Return the [x, y] coordinate for the center point of the cell that contains the specified text.  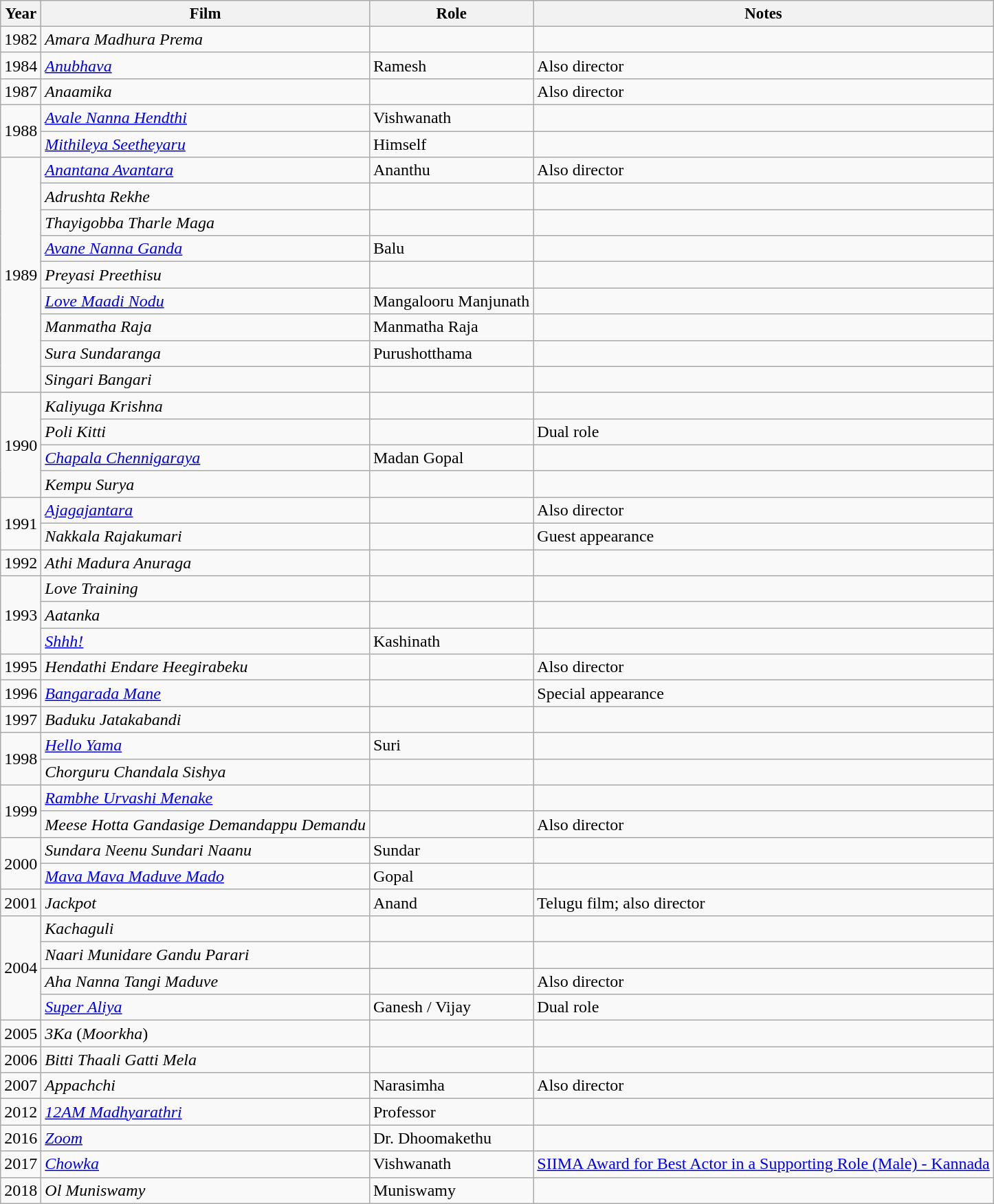
Mava Mava Maduve Mado [206, 876]
Avale Nanna Hendthi [206, 118]
Love Training [206, 589]
Notes [763, 14]
Film [206, 14]
1987 [21, 91]
Love Maadi Nodu [206, 301]
2016 [21, 1138]
Ajagajantara [206, 510]
Adrushta Rekhe [206, 197]
Guest appearance [763, 537]
Madan Gopal [451, 458]
Sura Sundaranga [206, 353]
1989 [21, 275]
1997 [21, 720]
Thayigobba Tharle Maga [206, 223]
Kachaguli [206, 928]
1992 [21, 563]
Bitti Thaali Gatti Mela [206, 1060]
Shhh! [206, 641]
1982 [21, 39]
Suri [451, 746]
Mithileya Seetheyaru [206, 144]
Chowka [206, 1164]
12AM Madhyarathri [206, 1112]
Gopal [451, 876]
1993 [21, 615]
Hendathi Endare Heegirabeku [206, 667]
2004 [21, 968]
Kempu Surya [206, 484]
Anubhava [206, 65]
Year [21, 14]
Muniswamy [451, 1190]
Bangarada Mane [206, 693]
Special appearance [763, 693]
Rambhe Urvashi Menake [206, 798]
Zoom [206, 1138]
Ganesh / Vijay [451, 1007]
2017 [21, 1164]
Anantana Avantara [206, 170]
Super Aliya [206, 1007]
Sundar [451, 850]
Purushotthama [451, 353]
SIIMA Award for Best Actor in a Supporting Role (Male) - Kannada [763, 1164]
Naari Munidare Gandu Parari [206, 955]
3Ka (Moorkha) [206, 1034]
1999 [21, 811]
Nakkala Rajakumari [206, 537]
2018 [21, 1190]
Ramesh [451, 65]
2005 [21, 1034]
2006 [21, 1060]
Kashinath [451, 641]
1998 [21, 759]
Role [451, 14]
Aha Nanna Tangi Maduve [206, 981]
Baduku Jatakabandi [206, 720]
Hello Yama [206, 746]
Appachchi [206, 1086]
Dr. Dhoomakethu [451, 1138]
Mangalooru Manjunath [451, 301]
1990 [21, 445]
Preyasi Preethisu [206, 275]
Ananthu [451, 170]
Avane Nanna Ganda [206, 249]
Singari Bangari [206, 379]
Balu [451, 249]
Amara Madhura Prema [206, 39]
Aatanka [206, 615]
Anand [451, 902]
Jackpot [206, 902]
Narasimha [451, 1086]
Meese Hotta Gandasige Demandappu Demandu [206, 824]
Poli Kitti [206, 432]
Professor [451, 1112]
2007 [21, 1086]
2012 [21, 1112]
1995 [21, 667]
Athi Madura Anuraga [206, 563]
Ol Muniswamy [206, 1190]
Kaliyuga Krishna [206, 405]
Telugu film; also director [763, 902]
2000 [21, 863]
1988 [21, 131]
1996 [21, 693]
Himself [451, 144]
2001 [21, 902]
Sundara Neenu Sundari Naanu [206, 850]
Chorguru Chandala Sishya [206, 772]
1984 [21, 65]
1991 [21, 523]
Chapala Chennigaraya [206, 458]
Anaamika [206, 91]
